Search for the cell housing the specified text and yield its [X, Y] center coordinate. 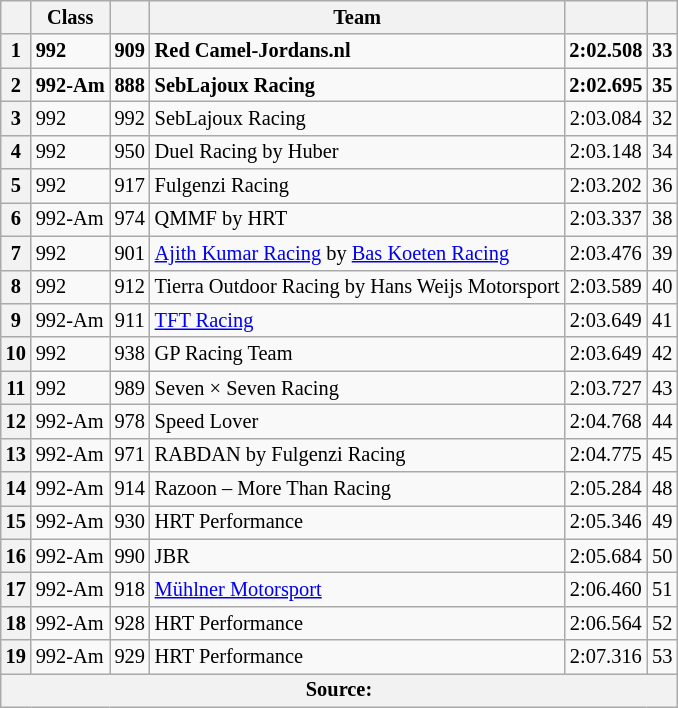
5 [16, 186]
917 [130, 186]
938 [130, 354]
2:04.775 [606, 455]
6 [16, 219]
45 [662, 455]
950 [130, 152]
50 [662, 556]
14 [16, 489]
2:03.727 [606, 388]
911 [130, 320]
17 [16, 589]
39 [662, 253]
930 [130, 522]
2:05.346 [606, 522]
GP Racing Team [358, 354]
15 [16, 522]
989 [130, 388]
2:03.202 [606, 186]
918 [130, 589]
42 [662, 354]
901 [130, 253]
10 [16, 354]
32 [662, 118]
Speed Lover [358, 421]
44 [662, 421]
Seven × Seven Racing [358, 388]
912 [130, 287]
Mühlner Motorsport [358, 589]
38 [662, 219]
51 [662, 589]
Fulgenzi Racing [358, 186]
Ajith Kumar Racing by Bas Koeten Racing [358, 253]
2:02.695 [606, 85]
909 [130, 51]
2:03.589 [606, 287]
19 [16, 657]
2:04.768 [606, 421]
11 [16, 388]
18 [16, 623]
1 [16, 51]
4 [16, 152]
2:05.284 [606, 489]
35 [662, 85]
13 [16, 455]
Source: [339, 690]
2 [16, 85]
3 [16, 118]
2:06.564 [606, 623]
2:03.337 [606, 219]
2:03.148 [606, 152]
16 [16, 556]
34 [662, 152]
929 [130, 657]
971 [130, 455]
2:02.508 [606, 51]
41 [662, 320]
48 [662, 489]
974 [130, 219]
8 [16, 287]
2:03.476 [606, 253]
2:05.684 [606, 556]
QMMF by HRT [358, 219]
Razoon – More Than Racing [358, 489]
52 [662, 623]
43 [662, 388]
JBR [358, 556]
914 [130, 489]
990 [130, 556]
53 [662, 657]
12 [16, 421]
Tierra Outdoor Racing by Hans Weijs Motorsport [358, 287]
Class [70, 17]
TFT Racing [358, 320]
2:06.460 [606, 589]
RABDAN by Fulgenzi Racing [358, 455]
888 [130, 85]
7 [16, 253]
33 [662, 51]
978 [130, 421]
Team [358, 17]
2:07.316 [606, 657]
40 [662, 287]
Red Camel-Jordans.nl [358, 51]
Duel Racing by Huber [358, 152]
2:03.084 [606, 118]
9 [16, 320]
928 [130, 623]
49 [662, 522]
36 [662, 186]
